Return [X, Y] of the center of cell containing provided text 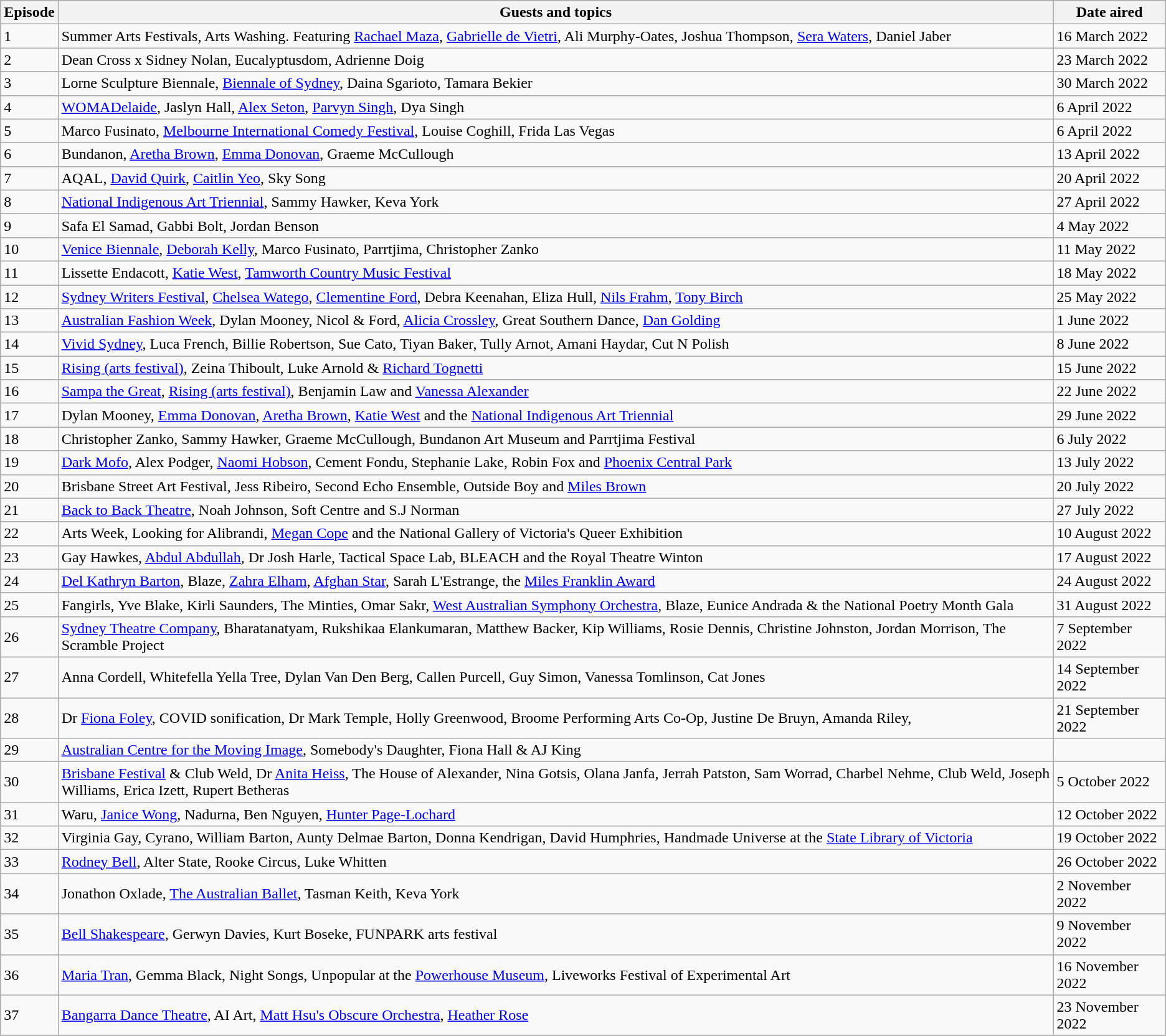
29 June 2022 [1109, 415]
1 [29, 36]
21 September 2022 [1109, 717]
17 August 2022 [1109, 557]
8 [29, 202]
AQAL, David Quirk, Caitlin Yeo, Sky Song [556, 178]
32 [29, 838]
Australian Centre for the Moving Image, Somebody's Daughter, Fiona Hall & AJ King [556, 750]
24 [29, 581]
37 [29, 1015]
Australian Fashion Week, Dylan Mooney, Nicol & Ford, Alicia Crossley, Great Southern Dance, Dan Golding [556, 321]
36 [29, 975]
4 [29, 107]
12 October 2022 [1109, 814]
Rising (arts festival), Zeina Thiboult, Luke Arnold & Richard Tognetti [556, 368]
Dylan Mooney, Emma Donovan, Aretha Brown, Katie West and the National Indigenous Art Triennial [556, 415]
6 [29, 154]
2 November 2022 [1109, 894]
19 October 2022 [1109, 838]
Episode [29, 12]
27 July 2022 [1109, 510]
20 [29, 486]
Vivid Sydney, Luca French, Billie Robertson, Sue Cato, Tiyan Baker, Tully Arnot, Amani Haydar, Cut N Polish [556, 344]
13 April 2022 [1109, 154]
34 [29, 894]
10 August 2022 [1109, 534]
3 [29, 83]
33 [29, 862]
22 [29, 534]
21 [29, 510]
18 [29, 439]
16 November 2022 [1109, 975]
29 [29, 750]
14 [29, 344]
Back to Back Theatre, Noah Johnson, Soft Centre and S.J Norman [556, 510]
26 [29, 636]
4 May 2022 [1109, 225]
31 August 2022 [1109, 605]
Guests and topics [556, 12]
18 May 2022 [1109, 273]
31 [29, 814]
23 March 2022 [1109, 60]
20 July 2022 [1109, 486]
Del Kathryn Barton, Blaze, Zahra Elham, Afghan Star, Sarah L'Estrange, the Miles Franklin Award [556, 581]
9 [29, 225]
5 [29, 131]
30 [29, 782]
Jonathon Oxlade, The Australian Ballet, Tasman Keith, Keva York [556, 894]
11 [29, 273]
25 May 2022 [1109, 297]
17 [29, 415]
30 March 2022 [1109, 83]
Bell Shakespeare, Gerwyn Davies, Kurt Boseke, FUNPARK arts festival [556, 934]
20 April 2022 [1109, 178]
27 [29, 677]
7 [29, 178]
23 November 2022 [1109, 1015]
WOMADelaide, Jaslyn Hall, Alex Seton, Parvyn Singh, Dya Singh [556, 107]
Safa El Samad, Gabbi Bolt, Jordan Benson [556, 225]
Gay Hawkes, Abdul Abdullah, Dr Josh Harle, Tactical Space Lab, BLEACH and the Royal Theatre Winton [556, 557]
35 [29, 934]
28 [29, 717]
Dr Fiona Foley, COVID sonification, Dr Mark Temple, Holly Greenwood, Broome Performing Arts Co-Op, Justine De Bruyn, Amanda Riley, [556, 717]
Dark Mofo, Alex Podger, Naomi Hobson, Cement Fondu, Stephanie Lake, Robin Fox and Phoenix Central Park [556, 463]
7 September 2022 [1109, 636]
Christopher Zanko, Sammy Hawker, Graeme McCullough, Bundanon Art Museum and Parrtjima Festival [556, 439]
13 [29, 321]
Marco Fusinato, Melbourne International Comedy Festival, Louise Coghill, Frida Las Vegas [556, 131]
9 November 2022 [1109, 934]
Waru, Janice Wong, Nadurna, Ben Nguyen, Hunter Page-Lochard [556, 814]
11 May 2022 [1109, 249]
Bundanon, Aretha Brown, Emma Donovan, Graeme McCullough [556, 154]
15 [29, 368]
16 March 2022 [1109, 36]
Sampa the Great, Rising (arts festival), Benjamin Law and Vanessa Alexander [556, 392]
Date aired [1109, 12]
13 July 2022 [1109, 463]
Anna Cordell, Whitefella Yella Tree, Dylan Van Den Berg, Callen Purcell, Guy Simon, Vanessa Tomlinson, Cat Jones [556, 677]
25 [29, 605]
10 [29, 249]
8 June 2022 [1109, 344]
15 June 2022 [1109, 368]
Dean Cross x Sidney Nolan, Eucalyptusdom, Adrienne Doig [556, 60]
Arts Week, Looking for Alibrandi, Megan Cope and the National Gallery of Victoria's Queer Exhibition [556, 534]
14 September 2022 [1109, 677]
2 [29, 60]
5 October 2022 [1109, 782]
Summer Arts Festivals, Arts Washing. Featuring Rachael Maza, Gabrielle de Vietri, Ali Murphy-Oates, Joshua Thompson, Sera Waters, Daniel Jaber [556, 36]
Brisbane Street Art Festival, Jess Ribeiro, Second Echo Ensemble, Outside Boy and Miles Brown [556, 486]
27 April 2022 [1109, 202]
National Indigenous Art Triennial, Sammy Hawker, Keva York [556, 202]
22 June 2022 [1109, 392]
Lorne Sculpture Biennale, Biennale of Sydney, Daina Sgarioto, Tamara Bekier [556, 83]
Virginia Gay, Cyrano, William Barton, Aunty Delmae Barton, Donna Kendrigan, David Humphries, Handmade Universe at the State Library of Victoria [556, 838]
19 [29, 463]
1 June 2022 [1109, 321]
Rodney Bell, Alter State, Rooke Circus, Luke Whitten [556, 862]
6 July 2022 [1109, 439]
16 [29, 392]
Sydney Writers Festival, Chelsea Watego, Clementine Ford, Debra Keenahan, Eliza Hull, Nils Frahm, Tony Birch [556, 297]
Maria Tran, Gemma Black, Night Songs, Unpopular at the Powerhouse Museum, Liveworks Festival of Experimental Art [556, 975]
24 August 2022 [1109, 581]
Venice Biennale, Deborah Kelly, Marco Fusinato, Parrtjima, Christopher Zanko [556, 249]
Lissette Endacott, Katie West, Tamworth Country Music Festival [556, 273]
Bangarra Dance Theatre, AI Art, Matt Hsu's Obscure Orchestra, Heather Rose [556, 1015]
26 October 2022 [1109, 862]
12 [29, 297]
23 [29, 557]
